Return the [x, y] coordinate for the center point of the cell that contains the specified text.  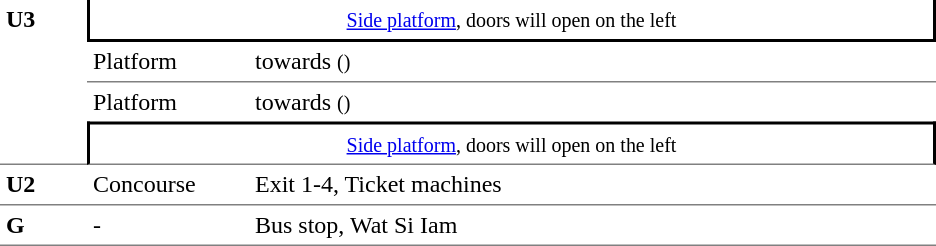
G [44, 226]
U2 [44, 185]
Concourse [168, 185]
U3 [44, 82]
Exit 1-4, Ticket machines [592, 185]
- [168, 226]
Bus stop, Wat Si Iam [592, 226]
